Provide the (X, Y) coordinate of the cell's center where the given text is located.  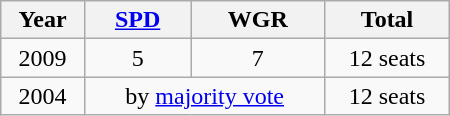
2009 (43, 58)
Total (387, 20)
Year (43, 20)
2004 (43, 96)
WGR (258, 20)
SPD (137, 20)
5 (137, 58)
7 (258, 58)
by majority vote (204, 96)
